Provide the [X, Y] coordinate of the cell's center where the given text is located.  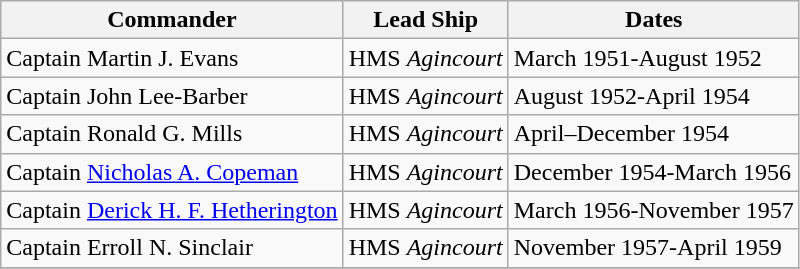
Captain Nicholas A. Copeman [172, 172]
Captain John Lee-Barber [172, 96]
Captain Derick H. F. Hetherington [172, 210]
March 1956-November 1957 [654, 210]
November 1957-April 1959 [654, 248]
Captain Ronald G. Mills [172, 134]
Captain Martin J. Evans [172, 58]
April–December 1954 [654, 134]
March 1951-August 1952 [654, 58]
August 1952-April 1954 [654, 96]
December 1954-March 1956 [654, 172]
Captain Erroll N. Sinclair [172, 248]
Dates [654, 20]
Commander [172, 20]
Lead Ship [426, 20]
